Locate the cell with the specified text and output its (x, y) center coordinate. 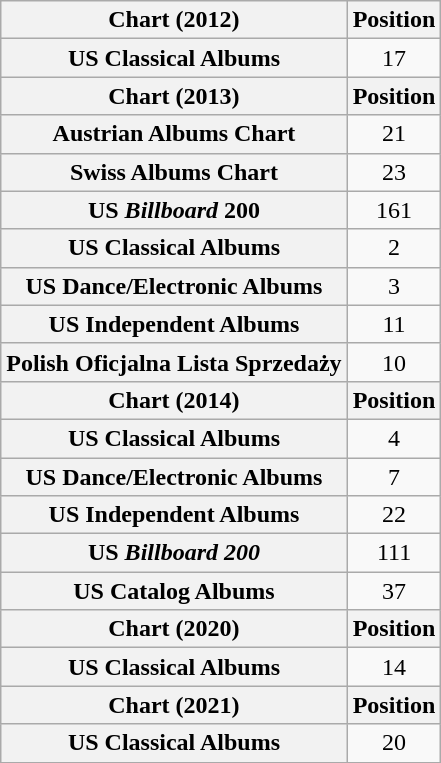
7 (394, 477)
20 (394, 743)
17 (394, 58)
US Catalog Albums (174, 591)
Chart (2013) (174, 96)
14 (394, 667)
Chart (2021) (174, 705)
Chart (2020) (174, 629)
4 (394, 438)
3 (394, 286)
Swiss Albums Chart (174, 172)
Chart (2012) (174, 20)
22 (394, 515)
21 (394, 134)
Chart (2014) (174, 400)
Austrian Albums Chart (174, 134)
11 (394, 324)
161 (394, 210)
10 (394, 362)
23 (394, 172)
Polish Oficjalna Lista Sprzedaży (174, 362)
111 (394, 553)
37 (394, 591)
2 (394, 248)
